Detect which cell encompasses the target text, then output its (X, Y) center coordinate. 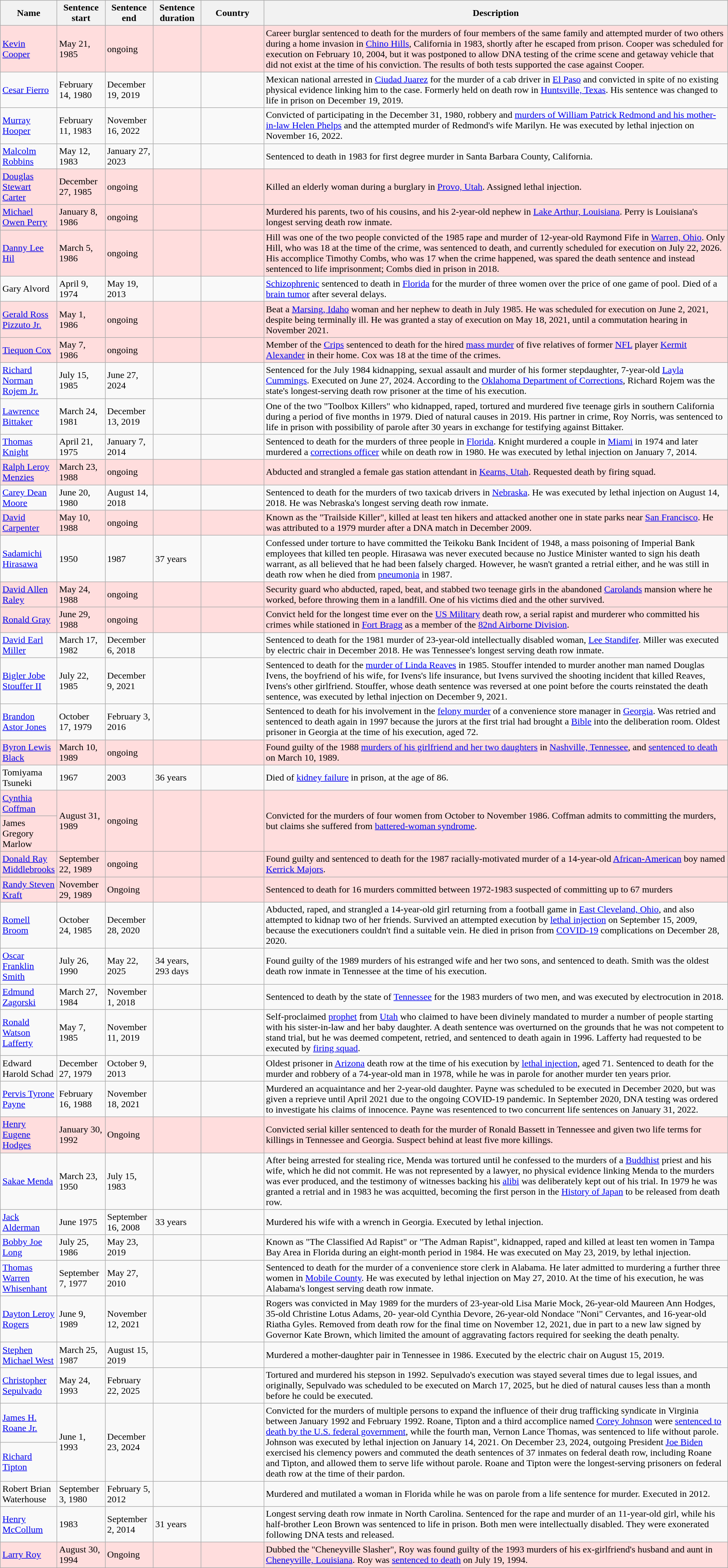
November 11, 2019 (129, 1033)
May 24, 1988 (81, 594)
34 years, 293 days (177, 966)
September 22, 1989 (81, 864)
Carey Dean Moore (29, 498)
May 12, 1983 (81, 156)
Ronald Gray (29, 620)
May 27, 2010 (129, 1278)
Killed an elderly woman during a burglary in Provo, Utah. Assigned lethal injection. (495, 187)
January 7, 2014 (129, 447)
January 8, 1986 (81, 217)
Danny Lee Hil (29, 253)
Thomas Warren Whisenhant (29, 1278)
January 30, 1992 (81, 1135)
Murray Hooper (29, 126)
Sentence start (81, 13)
March 23, 1988 (81, 472)
February 22, 2025 (129, 1385)
Cesar Fierro (29, 90)
September 3, 1980 (81, 1493)
May 10, 1988 (81, 523)
Country (233, 13)
Ronald Watson Lafferty (29, 1033)
November 1, 2018 (129, 997)
Pervis Tyrone Payne (29, 1099)
September 7, 1977 (81, 1278)
March 24, 1981 (81, 416)
December 28, 2020 (129, 926)
October 17, 1979 (81, 722)
Sentenced to death in 1983 for first degree murder in Santa Barbara County, California. (495, 156)
Richard Norman Rojem Jr. (29, 380)
September 2, 2014 (129, 1524)
Edward Harold Schad (29, 1069)
1950 (81, 558)
33 years (177, 1222)
December 23, 2024 (129, 1442)
Description (495, 13)
Romell Broom (29, 926)
Bigler Jobe Stouffer II (29, 681)
December 19, 2019 (129, 90)
July 15, 1985 (81, 380)
June 1975 (81, 1222)
July 26, 1990 (81, 966)
Sentence end (129, 13)
July 25, 1986 (81, 1248)
February 14, 1980 (81, 90)
Thomas Knight (29, 447)
May 22, 2025 (129, 966)
Jack Alderman (29, 1222)
Oscar Franklin Smith (29, 966)
December 13, 2019 (129, 416)
April 21, 1975 (81, 447)
August 14, 2018 (129, 498)
July 22, 1985 (81, 681)
Sentenced to death for 16 murders committed between 1972-1983 suspected of committing up to 67 murders (495, 889)
November 16, 2022 (129, 126)
December 27, 1985 (81, 187)
Malcolm Robbins (29, 156)
Sentenced to death by the state of Tennessee for the 1983 murders of two men, and was executed by electrocution in 2018. (495, 997)
Ralph Leroy Menzies (29, 472)
Found guilty of the 1988 murders of his girlfriend and her two daughters in Nashville, Tennessee, and sentenced to death on March 10, 1989. (495, 752)
Christopher Sepulvado (29, 1385)
Cynthia Coffman (29, 803)
Donald Ray Middlebrooks (29, 864)
Lawrence Bittaker (29, 416)
Died of kidney failure in prison, at the age of 86. (495, 778)
Found guilty and sentenced to death for the 1987 racially-motivated murder of a 14-year-old African-American boy named Kerrick Majors. (495, 864)
James Gregory Marlow (29, 833)
Sadamichi Hirasawa (29, 558)
November 18, 2021 (129, 1099)
Brandon Astor Jones (29, 722)
April 9, 1974 (81, 289)
37 years (177, 558)
December 6, 2018 (129, 645)
February 11, 1983 (81, 126)
Larry Roy (29, 1555)
February 3, 2016 (129, 722)
September 16, 2008 (129, 1222)
Murdered and mutilated a woman in Florida while he was on parole from a life sentence for murder. Executed in 2012. (495, 1493)
1983 (81, 1524)
James H. Roane Jr. (29, 1423)
August 31, 1989 (81, 821)
Michael Owen Perry (29, 217)
July 15, 1983 (129, 1181)
Murdered his parents, two of his cousins, and his 2-year-old nephew in Lake Arthur, Louisiana. Perry is Louisiana's longest serving death row inmate. (495, 217)
June 29, 1988 (81, 620)
Tiequon Cox (29, 350)
October 24, 1985 (81, 926)
Gerald Ross Pizzuto Jr. (29, 319)
March 27, 1984 (81, 997)
May 24, 1993 (81, 1385)
August 15, 2019 (129, 1355)
Stephen Michael West (29, 1355)
Henry McCollum (29, 1524)
Richard Tipton (29, 1461)
November 29, 1989 (81, 889)
January 27, 2023 (129, 156)
June 20, 1980 (81, 498)
Randy Steven Kraft (29, 889)
Murdered his wife with a wrench in Georgia. Executed by lethal injection. (495, 1222)
February 16, 1988 (81, 1099)
31 years (177, 1524)
Kevin Cooper (29, 49)
August 30, 1994 (81, 1555)
October 9, 2013 (129, 1069)
Edmund Zagorski (29, 997)
February 5, 2012 (129, 1493)
June 27, 2024 (129, 380)
May 7, 1985 (81, 1033)
Abducted and strangled a female gas station attendant in Kearns, Utah. Requested death by firing squad. (495, 472)
May 21, 1985 (81, 49)
Sakae Menda (29, 1181)
Dayton Leroy Rogers (29, 1319)
December 9, 2021 (129, 681)
May 19, 2013 (129, 289)
2003 (129, 778)
Henry Eugene Hodges (29, 1135)
March 5, 1986 (81, 253)
June 9, 1989 (81, 1319)
Gary Alvord (29, 289)
March 23, 1950 (81, 1181)
December 27, 1979 (81, 1069)
Douglas Stewart Carter (29, 187)
June 1, 1993 (81, 1442)
Byron Lewis Black (29, 752)
May 7, 1986 (81, 350)
May 1, 1986 (81, 319)
Name (29, 13)
36 years (177, 778)
David Earl Miller (29, 645)
David Allen Raley (29, 594)
Bobby Joe Long (29, 1248)
Sentence duration (177, 13)
David Carpenter (29, 523)
May 23, 2019 (129, 1248)
Murdered a mother-daughter pair in Tennessee in 1986. Executed by the electric chair on August 15, 2019. (495, 1355)
March 10, 1989 (81, 752)
November 12, 2021 (129, 1319)
1987 (129, 558)
Tomiyama Tsuneki (29, 778)
March 25, 1987 (81, 1355)
March 17, 1982 (81, 645)
1967 (81, 778)
Robert Brian Waterhouse (29, 1493)
